Capture the cell that displays the provided text and extract its [x, y] central coordinate. 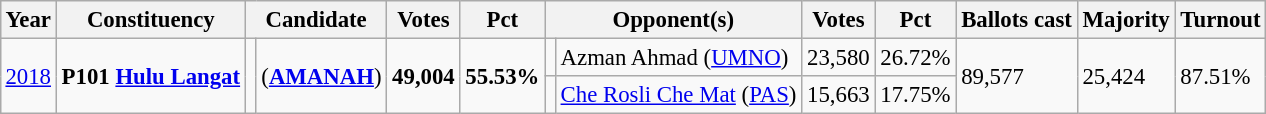
89,577 [1016, 76]
87.51% [1220, 76]
Turnout [1220, 20]
49,004 [424, 76]
(AMANAH) [322, 76]
Year [28, 20]
P101 Hulu Langat [150, 76]
17.75% [916, 95]
2018 [28, 76]
Ballots cast [1016, 20]
Azman Ahmad (UMNO) [678, 57]
Candidate [316, 20]
23,580 [838, 57]
Constituency [150, 20]
26.72% [916, 57]
55.53% [502, 76]
Che Rosli Che Mat (PAS) [678, 95]
Opponent(s) [674, 20]
25,424 [1126, 76]
Majority [1126, 20]
15,663 [838, 95]
